Provide the [X, Y] coordinate of the cell's center where the given text is located.  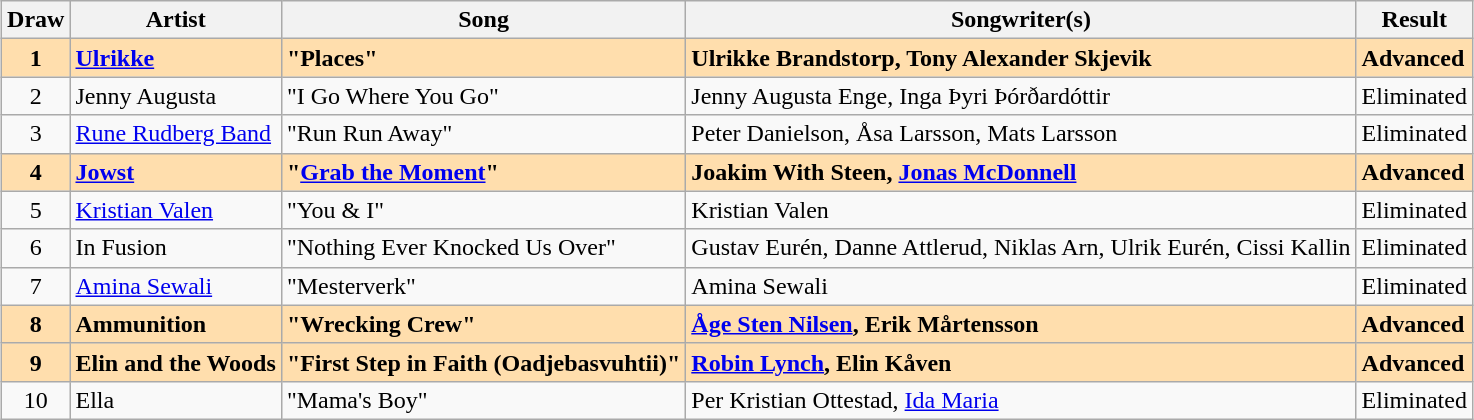
9 [36, 362]
"Grab the Moment" [483, 172]
Draw [36, 20]
Robin Lynch, Elin Kåven [1021, 362]
Jenny Augusta Enge, Inga Þyri Þórðardóttir [1021, 96]
Artist [176, 20]
Åge Sten Nilsen, Erik Mårtensson [1021, 324]
3 [36, 134]
Result [1414, 20]
"You & I" [483, 210]
"I Go Where You Go" [483, 96]
In Fusion [176, 248]
Ella [176, 400]
10 [36, 400]
Gustav Eurén, Danne Attlerud, Niklas Arn, Ulrik Eurén, Cissi Kallin [1021, 248]
"First Step in Faith (Oadjebasvuhtii)" [483, 362]
"Nothing Ever Knocked Us Over" [483, 248]
6 [36, 248]
Ammunition [176, 324]
Ulrikke Brandstorp, Tony Alexander Skjevik [1021, 58]
Jenny Augusta [176, 96]
Joakim With Steen, Jonas McDonnell [1021, 172]
Ulrikke [176, 58]
1 [36, 58]
Per Kristian Ottestad, Ida Maria [1021, 400]
"Run Run Away" [483, 134]
8 [36, 324]
"Mesterverk" [483, 286]
Peter Danielson, Åsa Larsson, Mats Larsson [1021, 134]
"Wrecking Crew" [483, 324]
"Places" [483, 58]
7 [36, 286]
Jowst [176, 172]
Elin and the Woods [176, 362]
2 [36, 96]
5 [36, 210]
"Mama's Boy" [483, 400]
Rune Rudberg Band [176, 134]
4 [36, 172]
Song [483, 20]
Songwriter(s) [1021, 20]
